Detect which cell encompasses the target text, then output its [x, y] center coordinate. 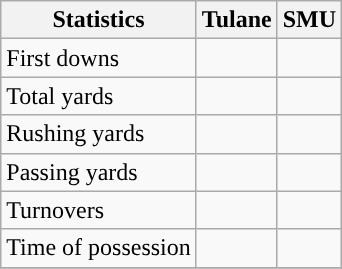
Time of possession [99, 248]
Passing yards [99, 172]
Statistics [99, 20]
First downs [99, 58]
Rushing yards [99, 134]
Tulane [236, 20]
Turnovers [99, 210]
Total yards [99, 96]
SMU [309, 20]
